Return [X, Y] of the center of cell containing provided text 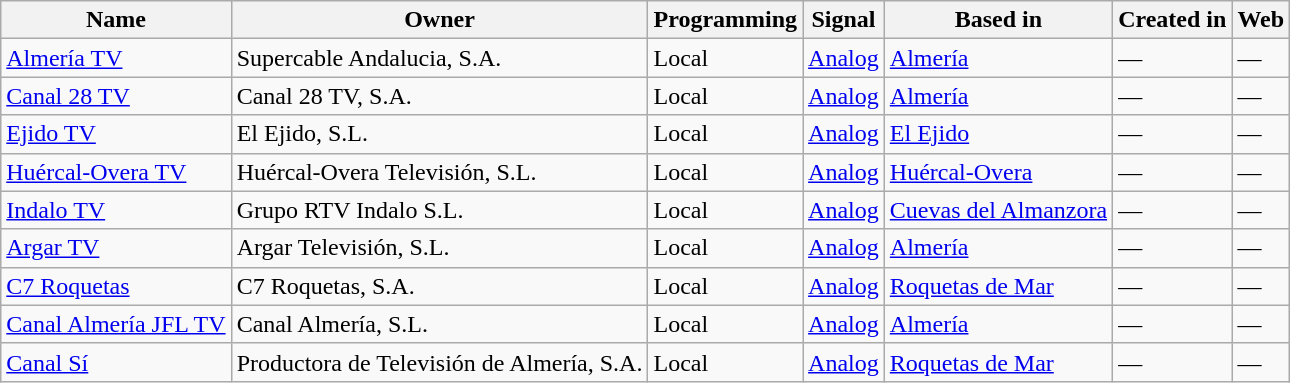
Indalo TV [116, 210]
Signal [844, 20]
Huércal-Overa Televisión, S.L. [440, 172]
C7 Roquetas, S.A. [440, 286]
Canal 28 TV, S.A. [440, 96]
Web [1261, 20]
Programming [726, 20]
Huércal-Overa TV [116, 172]
Owner [440, 20]
Cuevas del Almanzora [998, 210]
Based in [998, 20]
Grupo RTV Indalo S.L. [440, 210]
El Ejido, S.L. [440, 134]
Created in [1172, 20]
Huércal-Overa [998, 172]
Argar TV [116, 248]
Productora de Televisión de Almería, S.A. [440, 362]
Canal Almería JFL TV [116, 324]
Canal 28 TV [116, 96]
Almería TV [116, 58]
Canal Sí [116, 362]
Ejido TV [116, 134]
C7 Roquetas [116, 286]
Supercable Andalucia, S.A. [440, 58]
Argar Televisión, S.L. [440, 248]
Name [116, 20]
Canal Almería, S.L. [440, 324]
El Ejido [998, 134]
